Search for the cell housing the specified text and yield its [X, Y] center coordinate. 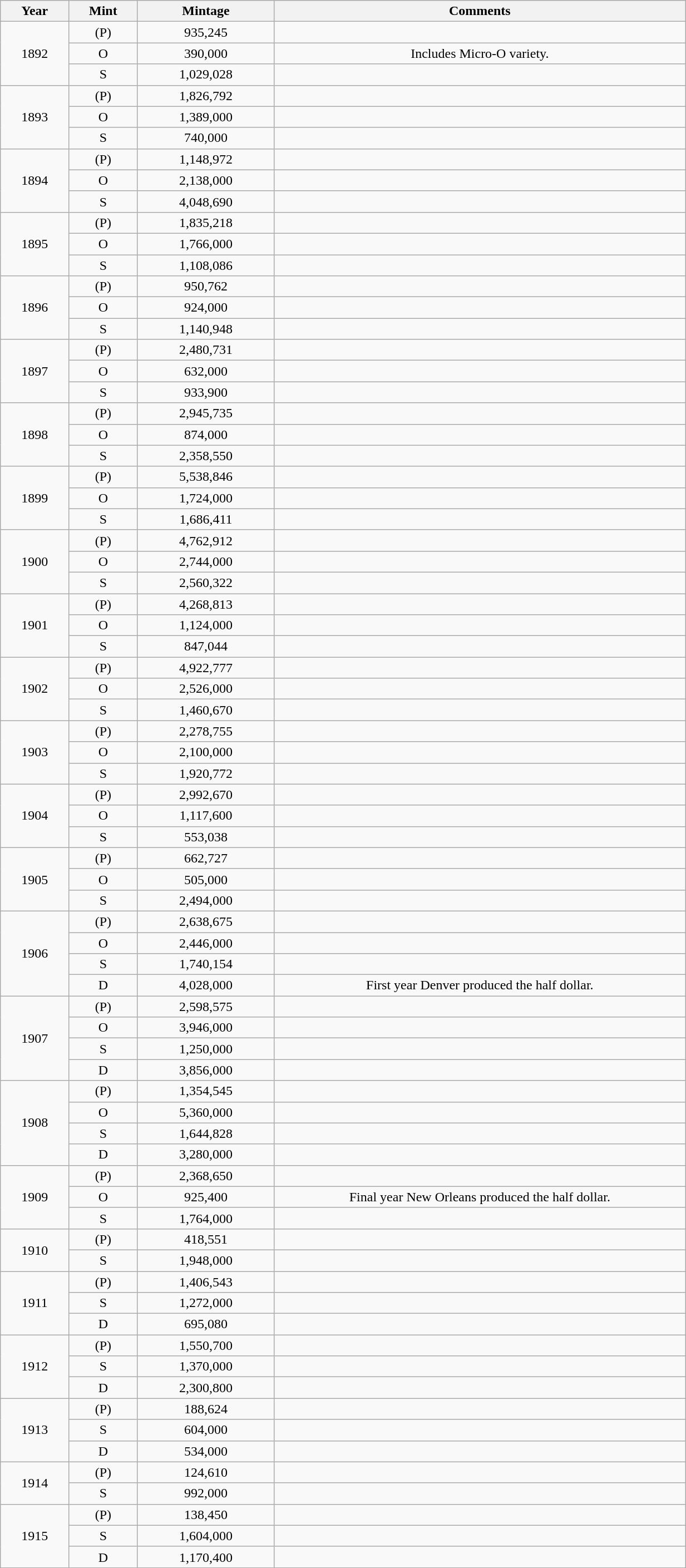
1,948,000 [206, 1260]
1904 [34, 816]
740,000 [206, 138]
4,028,000 [206, 985]
2,945,735 [206, 413]
924,000 [206, 308]
1,920,772 [206, 773]
1,250,000 [206, 1049]
1,370,000 [206, 1367]
1892 [34, 53]
935,245 [206, 32]
1912 [34, 1367]
2,368,650 [206, 1176]
847,044 [206, 647]
1907 [34, 1038]
1901 [34, 625]
1909 [34, 1197]
4,268,813 [206, 604]
2,992,670 [206, 795]
1893 [34, 117]
4,762,912 [206, 540]
3,946,000 [206, 1028]
1,764,000 [206, 1218]
1,029,028 [206, 75]
390,000 [206, 53]
5,360,000 [206, 1112]
2,494,000 [206, 900]
1,460,670 [206, 710]
1,835,218 [206, 223]
418,551 [206, 1239]
4,048,690 [206, 201]
2,138,000 [206, 180]
1,272,000 [206, 1303]
1,550,700 [206, 1345]
2,744,000 [206, 561]
925,400 [206, 1197]
1,354,545 [206, 1091]
604,000 [206, 1430]
5,538,846 [206, 477]
2,598,575 [206, 1007]
1911 [34, 1303]
1902 [34, 689]
1,389,000 [206, 117]
1,140,948 [206, 329]
1,148,972 [206, 159]
Comments [480, 11]
1,604,000 [206, 1536]
2,526,000 [206, 689]
1903 [34, 752]
Mint [103, 11]
1906 [34, 953]
1,108,086 [206, 265]
1895 [34, 244]
188,624 [206, 1409]
874,000 [206, 435]
1,117,600 [206, 816]
138,450 [206, 1515]
553,038 [206, 837]
950,762 [206, 287]
2,638,675 [206, 921]
Final year New Orleans produced the half dollar. [480, 1197]
695,080 [206, 1324]
1,170,400 [206, 1557]
1,686,411 [206, 519]
662,727 [206, 858]
Year [34, 11]
1,406,543 [206, 1281]
1914 [34, 1483]
1,826,792 [206, 96]
1,124,000 [206, 625]
3,856,000 [206, 1070]
534,000 [206, 1451]
1,724,000 [206, 498]
1899 [34, 498]
2,278,755 [206, 731]
1908 [34, 1123]
1898 [34, 435]
1894 [34, 180]
3,280,000 [206, 1155]
2,560,322 [206, 583]
2,446,000 [206, 943]
First year Denver produced the half dollar. [480, 985]
1897 [34, 371]
933,900 [206, 392]
Mintage [206, 11]
2,358,550 [206, 456]
1896 [34, 308]
2,300,800 [206, 1388]
4,922,777 [206, 668]
1913 [34, 1430]
1910 [34, 1250]
1,766,000 [206, 244]
1900 [34, 561]
Includes Micro-O variety. [480, 53]
1,644,828 [206, 1133]
124,610 [206, 1472]
632,000 [206, 371]
2,480,731 [206, 350]
1915 [34, 1536]
2,100,000 [206, 752]
1905 [34, 879]
505,000 [206, 879]
992,000 [206, 1493]
1,740,154 [206, 964]
